Extract the (X, Y) coordinate from the center of the cell holding the provided text.  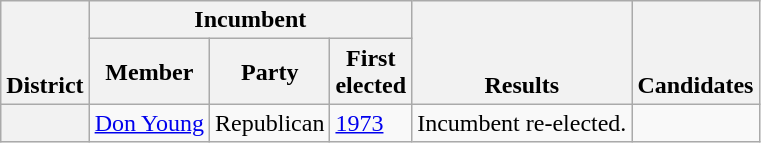
Results (522, 52)
Incumbent (250, 20)
Party (270, 72)
Member (149, 72)
1973 (371, 123)
Candidates (696, 52)
Incumbent re-elected. (522, 123)
Firstelected (371, 72)
District (45, 52)
Don Young (149, 123)
Republican (270, 123)
